For the text-containing cell, return its midpoint in (X, Y) coordinate format. 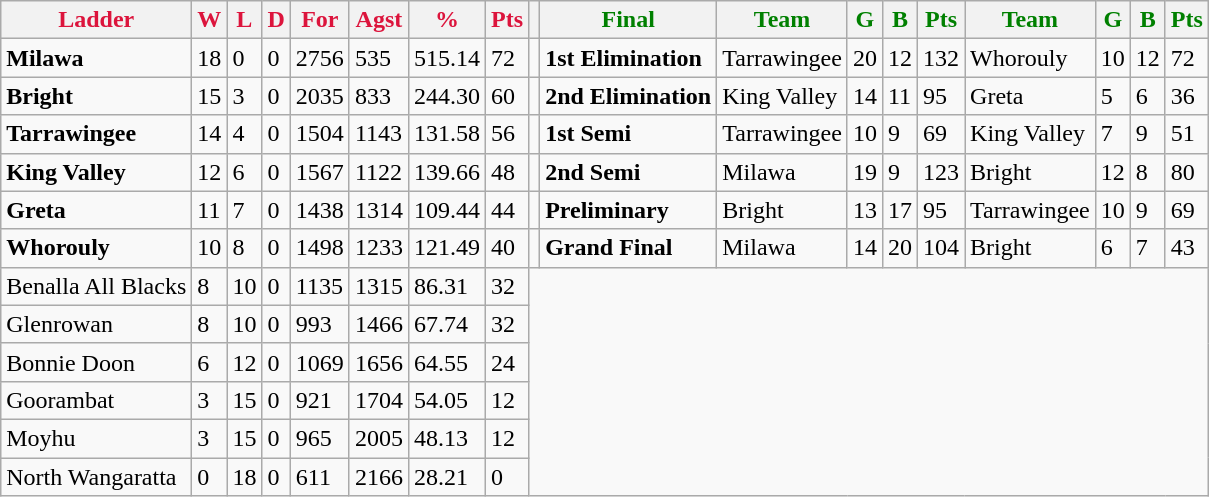
1st Elimination (628, 58)
1069 (320, 362)
67.74 (446, 324)
L (244, 20)
2035 (320, 96)
54.05 (446, 400)
Glenrowan (96, 324)
Agst (378, 20)
1704 (378, 400)
1315 (378, 286)
5 (1112, 96)
2005 (378, 438)
Goorambat (96, 400)
36 (1186, 96)
1135 (320, 286)
121.49 (446, 248)
64.55 (446, 362)
44 (508, 210)
Bonnie Doon (96, 362)
109.44 (446, 210)
2166 (378, 477)
North Wangaratta (96, 477)
28.21 (446, 477)
Benalla All Blacks (96, 286)
24 (508, 362)
D (276, 20)
993 (320, 324)
Final (628, 20)
Preliminary (628, 210)
1233 (378, 248)
40 (508, 248)
244.30 (446, 96)
60 (508, 96)
2nd Elimination (628, 96)
19 (864, 172)
1498 (320, 248)
1143 (378, 134)
80 (1186, 172)
56 (508, 134)
1466 (378, 324)
1656 (378, 362)
43 (1186, 248)
2756 (320, 58)
833 (378, 96)
13 (864, 210)
1504 (320, 134)
1122 (378, 172)
2nd Semi (628, 172)
515.14 (446, 58)
123 (942, 172)
611 (320, 477)
4 (244, 134)
1567 (320, 172)
48.13 (446, 438)
1314 (378, 210)
W (210, 20)
86.31 (446, 286)
Grand Final (628, 248)
Moyhu (96, 438)
965 (320, 438)
% (446, 20)
51 (1186, 134)
48 (508, 172)
1st Semi (628, 134)
921 (320, 400)
Ladder (96, 20)
139.66 (446, 172)
17 (900, 210)
For (320, 20)
132 (942, 58)
104 (942, 248)
131.58 (446, 134)
1438 (320, 210)
535 (378, 58)
